Capture the cell that displays the provided text and extract its [X, Y] central coordinate. 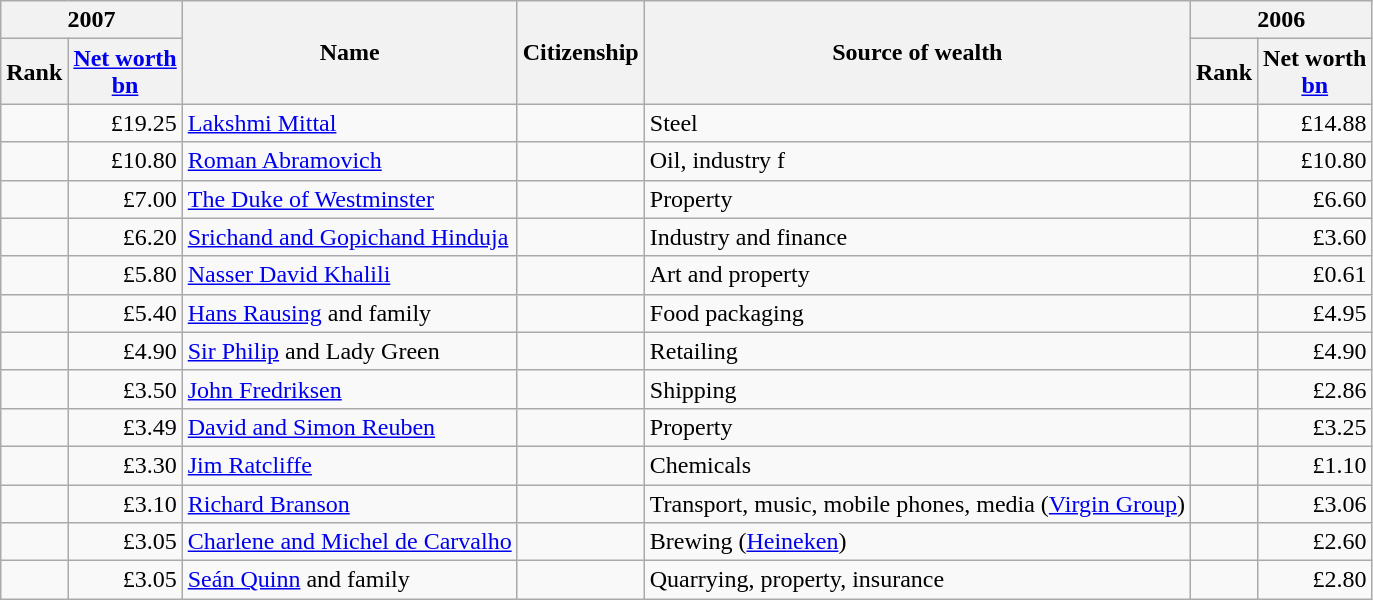
£3.10 [125, 503]
Citizenship [580, 52]
Retailing [917, 351]
£7.00 [125, 199]
Hans Rausing and family [350, 313]
Quarrying, property, insurance [917, 580]
John Fredriksen [350, 389]
£0.61 [1315, 275]
Food packaging [917, 313]
Sir Philip and Lady Green [350, 351]
£6.60 [1315, 199]
Charlene and Michel de Carvalho [350, 542]
Art and property [917, 275]
Srichand and Gopichand Hinduja [350, 237]
£3.49 [125, 427]
£3.06 [1315, 503]
£5.80 [125, 275]
David and Simon Reuben [350, 427]
2006 [1280, 20]
£2.60 [1315, 542]
Seán Quinn and family [350, 580]
£3.60 [1315, 237]
Source of wealth [917, 52]
2007 [92, 20]
Name [350, 52]
£19.25 [125, 123]
£1.10 [1315, 465]
£2.86 [1315, 389]
The Duke of Westminster [350, 199]
£3.50 [125, 389]
£4.95 [1315, 313]
£14.88 [1315, 123]
Steel [917, 123]
£3.25 [1315, 427]
Jim Ratcliffe [350, 465]
£6.20 [125, 237]
Richard Branson [350, 503]
£5.40 [125, 313]
£3.30 [125, 465]
Oil, industry f [917, 161]
Brewing (Heineken) [917, 542]
Transport, music, mobile phones, media (Virgin Group) [917, 503]
£2.80 [1315, 580]
Nasser David Khalili [350, 275]
Chemicals [917, 465]
Lakshmi Mittal [350, 123]
Shipping [917, 389]
Roman Abramovich [350, 161]
Industry and finance [917, 237]
